Identify which cell holds the provided text, then report its [x, y] central coordinate. 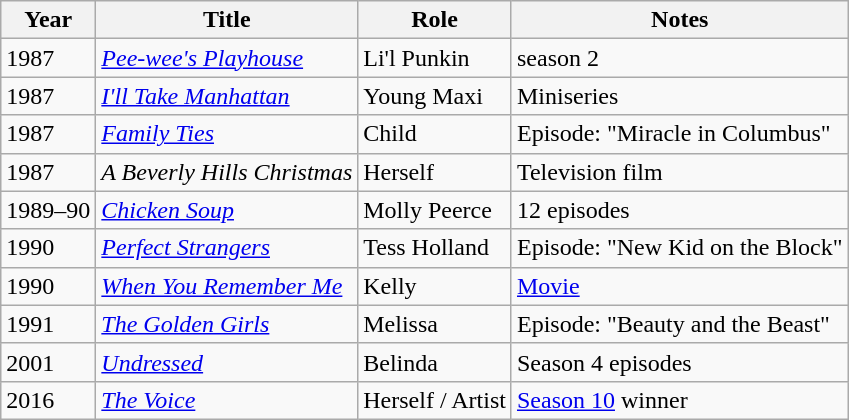
Belinda [435, 362]
Notes [680, 20]
Miniseries [680, 96]
Movie [680, 286]
Li'l Punkin [435, 58]
Tess Holland [435, 248]
Young Maxi [435, 96]
Child [435, 134]
Melissa [435, 324]
1991 [48, 324]
1989–90 [48, 210]
Pee-wee's Playhouse [227, 58]
Season 4 episodes [680, 362]
Episode: "Miracle in Columbus" [680, 134]
2016 [48, 400]
Molly Peerce [435, 210]
Herself [435, 172]
A Beverly Hills Christmas [227, 172]
When You Remember Me [227, 286]
Chicken Soup [227, 210]
Episode: "Beauty and the Beast" [680, 324]
Family Ties [227, 134]
The Golden Girls [227, 324]
season 2 [680, 58]
2001 [48, 362]
I'll Take Manhattan [227, 96]
Undressed [227, 362]
Episode: "New Kid on the Block" [680, 248]
Television film [680, 172]
Season 10 winner [680, 400]
Title [227, 20]
Herself / Artist [435, 400]
The Voice [227, 400]
Year [48, 20]
Role [435, 20]
Perfect Strangers [227, 248]
Kelly [435, 286]
12 episodes [680, 210]
